From the cell containing the given text, extract its center point as (x, y) coordinate. 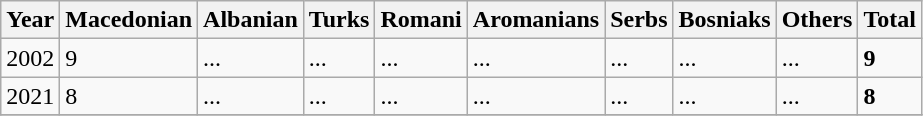
Turks (339, 20)
Romani (421, 20)
Bosniaks (724, 20)
Serbs (639, 20)
Aromanians (536, 20)
Total (890, 20)
Year (30, 20)
2021 (30, 96)
Macedonian (129, 20)
2002 (30, 58)
Albanian (251, 20)
Others (817, 20)
